Determine the (X, Y) coordinate at the center of the cell enclosing the given text.  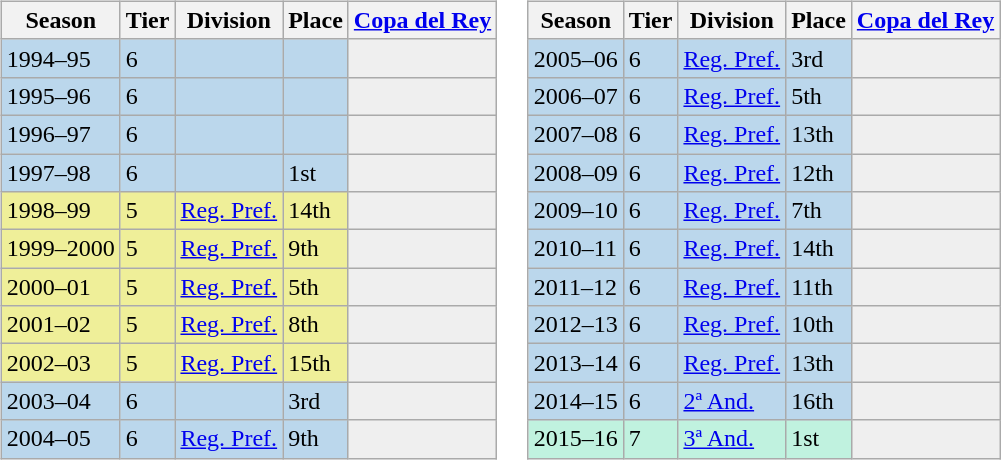
2015–16 (576, 439)
8th (316, 325)
2000–01 (60, 287)
2001–02 (60, 325)
3ª And. (732, 439)
15th (316, 363)
2004–05 (60, 439)
2011–12 (576, 287)
2ª And. (732, 401)
2009–10 (576, 211)
2002–03 (60, 363)
2012–13 (576, 325)
10th (819, 325)
2008–09 (576, 173)
7th (819, 211)
12th (819, 173)
7 (650, 439)
2010–11 (576, 249)
1994–95 (60, 58)
1996–97 (60, 134)
2006–07 (576, 96)
1995–96 (60, 96)
2013–14 (576, 363)
11th (819, 287)
2005–06 (576, 58)
2003–04 (60, 401)
2007–08 (576, 134)
1997–98 (60, 173)
2014–15 (576, 401)
1999–2000 (60, 249)
16th (819, 401)
1998–99 (60, 211)
